Provide the [x, y] coordinate of the cell's center where the given text is located.  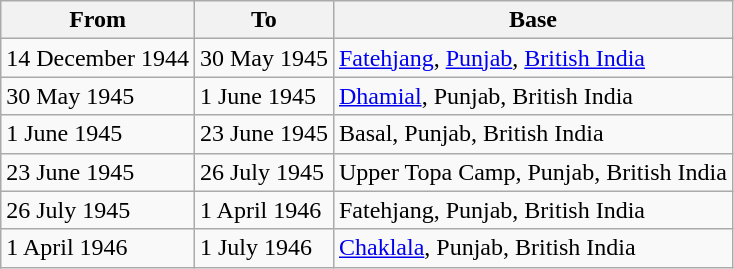
Dhamial, Punjab, British India [532, 96]
Basal, Punjab, British India [532, 134]
Chaklala, Punjab, British India [532, 248]
From [98, 20]
Base [532, 20]
14 December 1944 [98, 58]
Upper Topa Camp, Punjab, British India [532, 172]
To [264, 20]
1 July 1946 [264, 248]
